From the cell containing the given text, extract its center point as (x, y) coordinate. 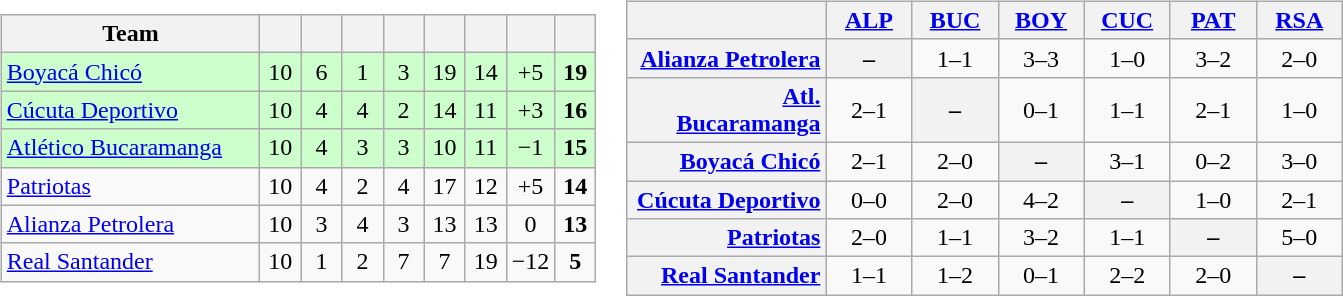
+3 (530, 110)
Team (130, 34)
12 (486, 186)
1–2 (955, 276)
3–3 (1041, 58)
BOY (1041, 20)
0–0 (869, 199)
6 (322, 72)
−12 (530, 262)
0 (530, 224)
17 (444, 186)
3–1 (1127, 161)
CUC (1127, 20)
−1 (530, 148)
5–0 (1299, 238)
0–2 (1213, 161)
3–0 (1299, 161)
RSA (1299, 20)
Atlético Bucaramanga (130, 148)
ALP (869, 20)
16 (576, 110)
2–2 (1127, 276)
BUC (955, 20)
4–2 (1041, 199)
Atl. Bucaramanga (726, 110)
5 (576, 262)
15 (576, 148)
PAT (1213, 20)
